Identify which cell holds the provided text, then report its [x, y] central coordinate. 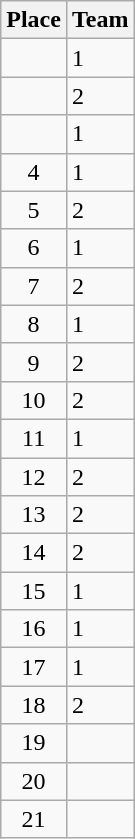
15 [34, 591]
Place [34, 20]
17 [34, 667]
9 [34, 362]
11 [34, 438]
10 [34, 400]
7 [34, 286]
21 [34, 819]
19 [34, 743]
16 [34, 629]
12 [34, 477]
18 [34, 705]
5 [34, 210]
Team [100, 20]
6 [34, 248]
14 [34, 553]
8 [34, 324]
20 [34, 781]
4 [34, 172]
13 [34, 515]
